Find where the given text appears and provide that cell's center as (X, Y) coordinate. 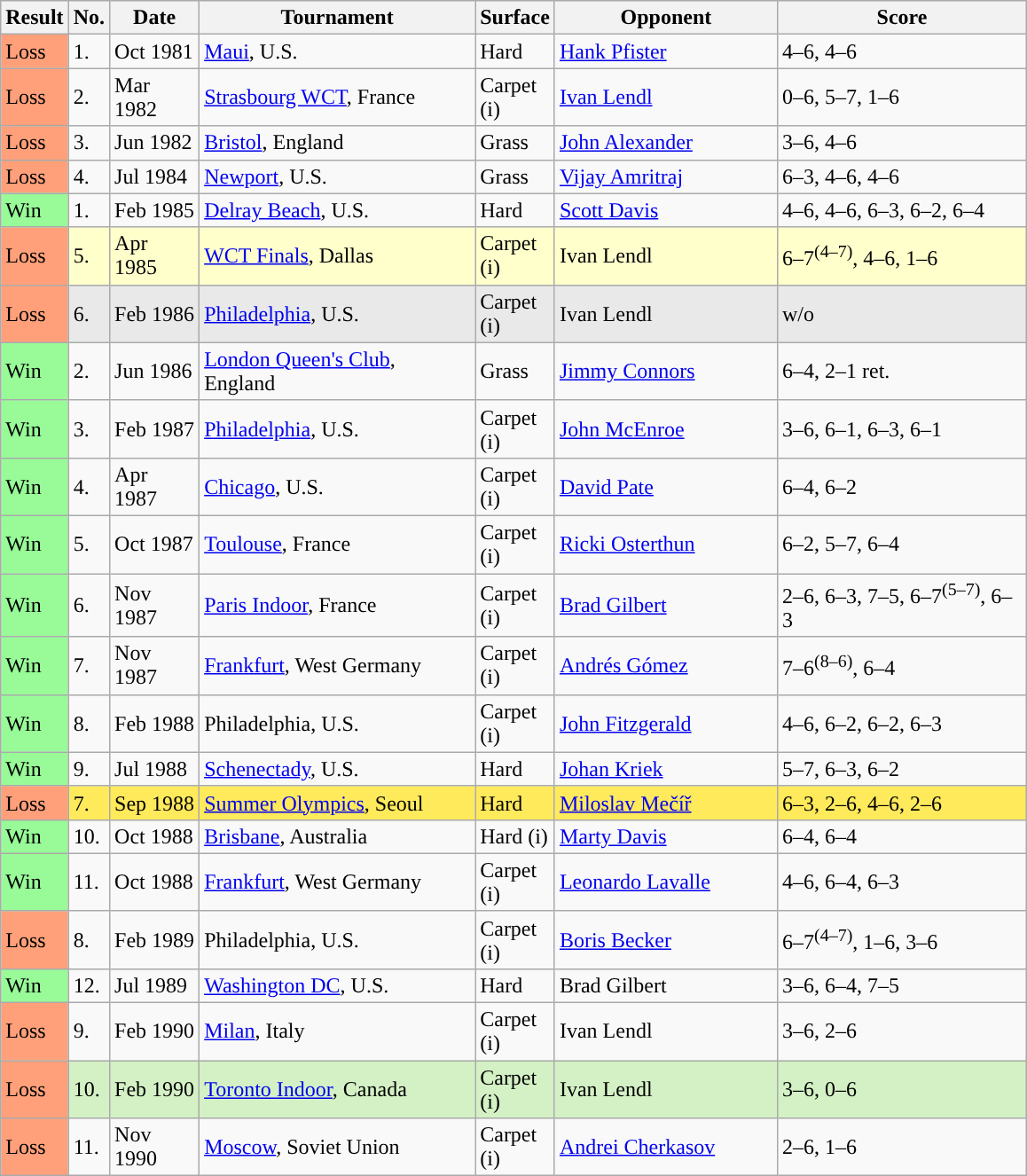
Feb 1989 (154, 940)
Bristol, England (337, 143)
Tournament (337, 18)
6–4, 6–4 (901, 836)
Milan, Italy (337, 1032)
Marty Davis (665, 836)
Mar 1982 (154, 98)
Jimmy Connors (665, 371)
Leonardo Lavalle (665, 882)
Miloslav Mečíř (665, 803)
Delray Beach, U.S. (337, 210)
4–6, 4–6, 6–3, 6–2, 6–4 (901, 210)
John Fitzgerald (665, 724)
Feb 1988 (154, 724)
Summer Olympics, Seoul (337, 803)
4–6, 6–2, 6–2, 6–3 (901, 724)
6–2, 5–7, 6–4 (901, 545)
Ricki Osterthun (665, 545)
Chicago, U.S. (337, 486)
Hank Pfister (665, 51)
Andrei Cherkasov (665, 1148)
4–6, 6–4, 6–3 (901, 882)
Surface (515, 18)
Newport, U.S. (337, 176)
6–7(4–7), 1–6, 3–6 (901, 940)
6–4, 2–1 ret. (901, 371)
Johan Kriek (665, 769)
John Alexander (665, 143)
3–6, 6–1, 6–3, 6–1 (901, 429)
4–6, 4–6 (901, 51)
Vijay Amritraj (665, 176)
Jun 1986 (154, 371)
London Queen's Club, England (337, 371)
Boris Becker (665, 940)
Scott Davis (665, 210)
3–6, 2–6 (901, 1032)
6–3, 4–6, 4–6 (901, 176)
David Pate (665, 486)
Moscow, Soviet Union (337, 1148)
w/o (901, 314)
Hard (i) (515, 836)
Sep 1988 (154, 803)
6–4, 6–2 (901, 486)
No. (89, 18)
2–6, 1–6 (901, 1148)
3–6, 6–4, 7–5 (901, 985)
Jul 1984 (154, 176)
Feb 1985 (154, 210)
Jul 1989 (154, 985)
Paris Indoor, France (337, 605)
6–7(4–7), 4–6, 1–6 (901, 255)
Apr 1985 (154, 255)
Andrés Gómez (665, 665)
Brisbane, Australia (337, 836)
Opponent (665, 18)
6–3, 2–6, 4–6, 2–6 (901, 803)
Feb 1986 (154, 314)
Result (35, 18)
Nov 1990 (154, 1148)
Feb 1987 (154, 429)
Jun 1982 (154, 143)
WCT Finals, Dallas (337, 255)
Strasbourg WCT, France (337, 98)
Apr 1987 (154, 486)
Oct 1981 (154, 51)
John McEnroe (665, 429)
Jul 1988 (154, 769)
Schenectady, U.S. (337, 769)
0–6, 5–7, 1–6 (901, 98)
Score (901, 18)
Toulouse, France (337, 545)
12. (89, 985)
Maui, U.S. (337, 51)
2–6, 6–3, 7–5, 6–7(5–7), 6–3 (901, 605)
Date (154, 18)
Oct 1987 (154, 545)
5–7, 6–3, 6–2 (901, 769)
3–6, 4–6 (901, 143)
Washington DC, U.S. (337, 985)
3–6, 0–6 (901, 1089)
7–6(8–6), 6–4 (901, 665)
Toronto Indoor, Canada (337, 1089)
